Return [X, Y] of the center of cell containing provided text 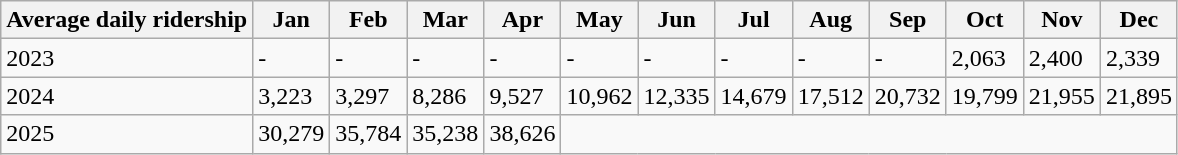
Average daily ridership [127, 20]
2,063 [984, 58]
17,512 [830, 96]
14,679 [754, 96]
19,799 [984, 96]
2,400 [1062, 58]
Jul [754, 20]
38,626 [522, 134]
2024 [127, 96]
2,339 [1138, 58]
21,895 [1138, 96]
20,732 [908, 96]
21,955 [1062, 96]
30,279 [292, 134]
35,238 [446, 134]
8,286 [446, 96]
10,962 [600, 96]
Sep [908, 20]
Feb [368, 20]
May [600, 20]
Jun [676, 20]
3,297 [368, 96]
Dec [1138, 20]
12,335 [676, 96]
2023 [127, 58]
9,527 [522, 96]
35,784 [368, 134]
2025 [127, 134]
Aug [830, 20]
Apr [522, 20]
Jan [292, 20]
Oct [984, 20]
Mar [446, 20]
Nov [1062, 20]
3,223 [292, 96]
